Search for the cell housing the specified text and yield its (x, y) center coordinate. 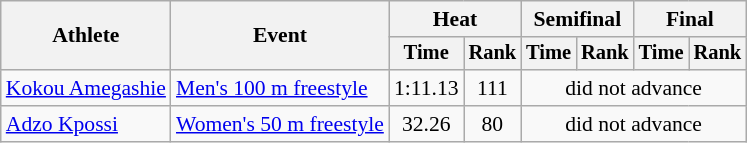
Adzo Kpossi (86, 124)
Semifinal (577, 19)
32.26 (426, 124)
111 (493, 88)
Event (280, 36)
1:11.13 (426, 88)
Men's 100 m freestyle (280, 88)
Heat (455, 19)
Women's 50 m freestyle (280, 124)
80 (493, 124)
Athlete (86, 36)
Final (690, 19)
Kokou Amegashie (86, 88)
